Return (X, Y) of the center of cell containing provided text 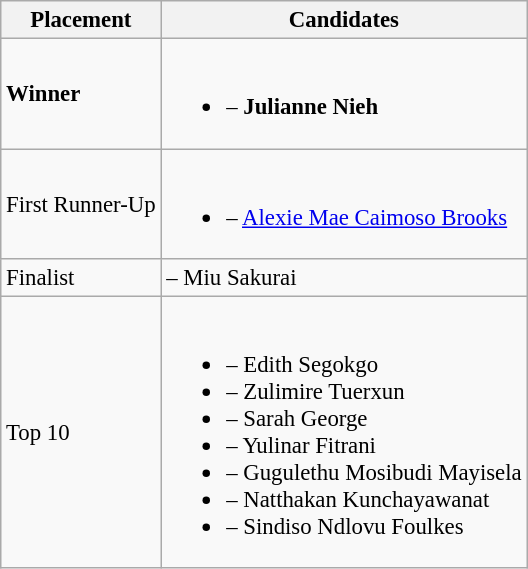
– Edith Segokgo – Zulimire Tuerxun – Sarah George – Yulinar Fitrani – Gugulethu Mosibudi Mayisela – Natthakan Kunchayawanat – Sindiso Ndlovu Foulkes (344, 432)
– Julianne Nieh (344, 94)
– Miu Sakurai (344, 278)
Winner (81, 94)
Top 10 (81, 432)
First Runner-Up (81, 204)
Placement (81, 20)
Candidates (344, 20)
Finalist (81, 278)
– Alexie Mae Caimoso Brooks (344, 204)
